Detect which cell encompasses the target text, then output its (X, Y) center coordinate. 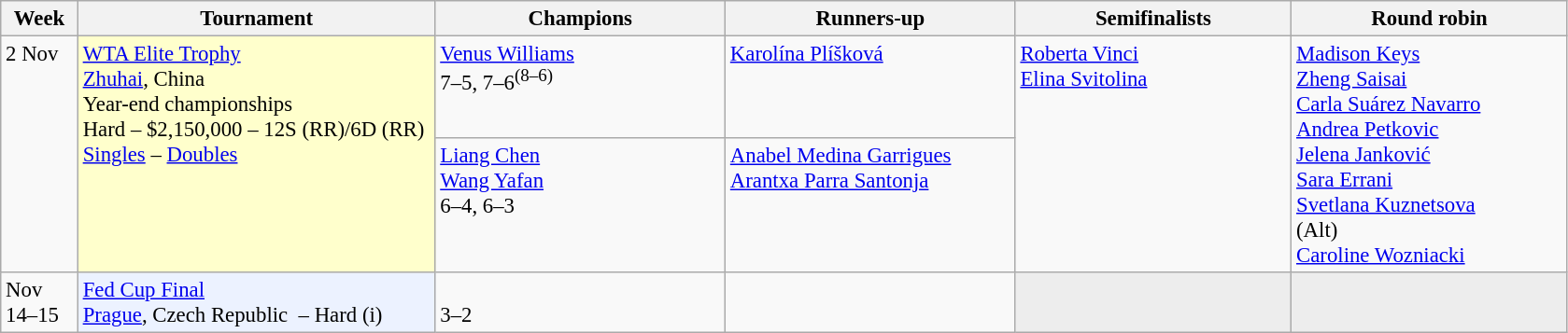
Nov 14–15 (39, 302)
Champions (581, 19)
Week (39, 19)
Roberta Vinci Elina Svitolina (1153, 155)
Semifinalists (1153, 19)
Liang Chen Wang Yafan6–4, 6–3 (581, 205)
Tournament (256, 19)
Karolína Plíšková (870, 88)
3–2 (581, 302)
WTA Elite Trophy Zhuhai, ChinaYear-end championshipsHard – $2,150,000 – 12S (RR)/6D (RR)Singles – Doubles (256, 155)
Venus Williams7–5, 7–6(8–6) (581, 88)
Runners-up (870, 19)
Anabel Medina Garrigues Arantxa Parra Santonja (870, 205)
2 Nov (39, 155)
Fed Cup FinalPrague, Czech Republic – Hard (i) (256, 302)
Round robin (1430, 19)
Madison Keys Zheng Saisai Carla Suárez Navarro Andrea Petkovic Jelena Janković Sara Errani Svetlana Kuznetsova(Alt) Caroline Wozniacki (1430, 155)
